Capture the cell that displays the provided text and extract its [x, y] central coordinate. 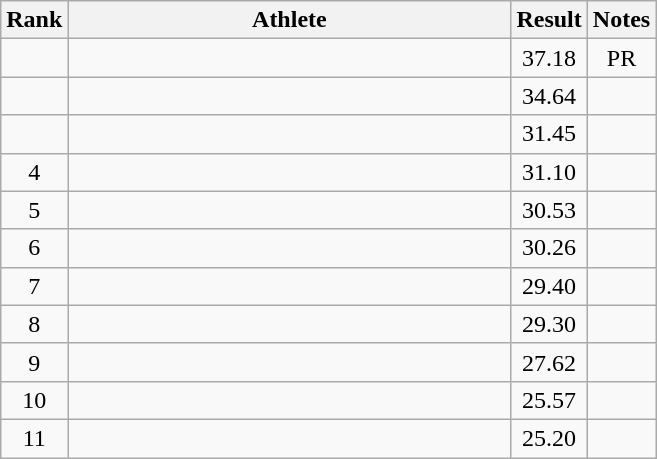
PR [621, 58]
30.53 [549, 210]
7 [34, 286]
6 [34, 248]
4 [34, 172]
5 [34, 210]
8 [34, 324]
34.64 [549, 96]
25.20 [549, 438]
27.62 [549, 362]
29.40 [549, 286]
31.10 [549, 172]
Rank [34, 20]
37.18 [549, 58]
Athlete [290, 20]
30.26 [549, 248]
9 [34, 362]
10 [34, 400]
31.45 [549, 134]
11 [34, 438]
Result [549, 20]
29.30 [549, 324]
Notes [621, 20]
25.57 [549, 400]
